Extract the [x, y] coordinate from the center of the cell holding the provided text.  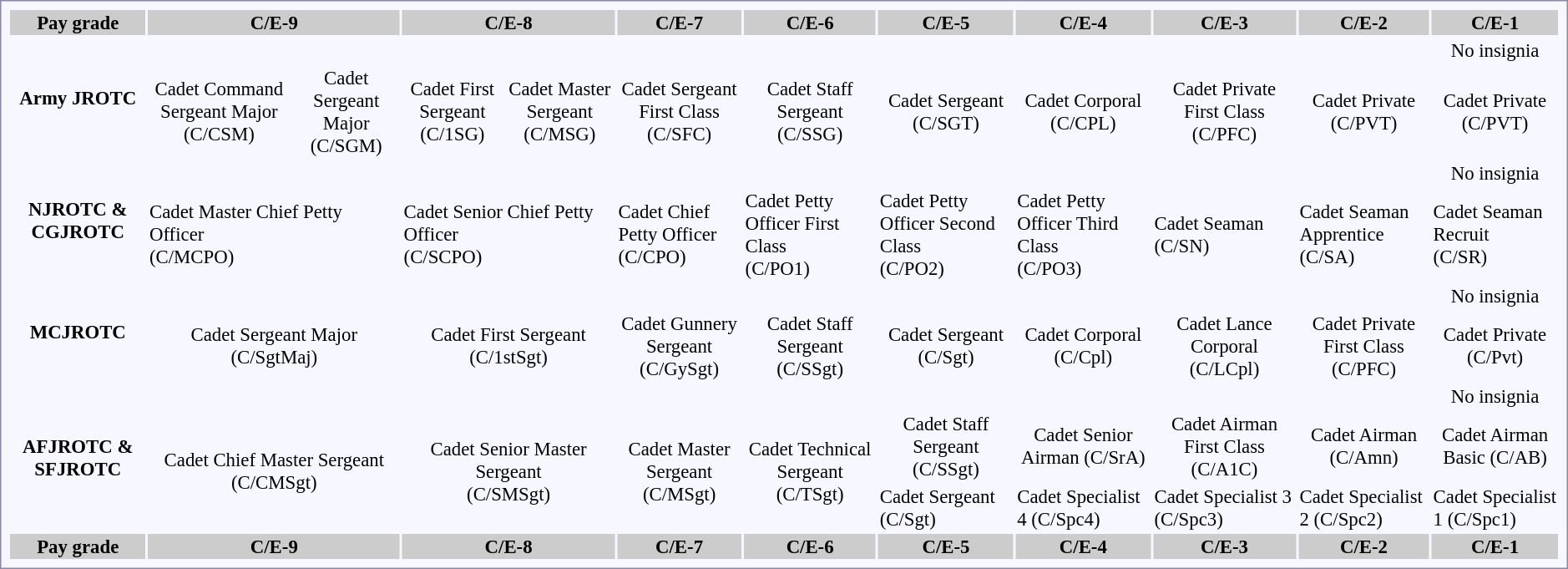
Cadet Senior Master Sergeant(C/SMSgt) [508, 471]
Cadet Specialist 2 (C/Spc2) [1364, 508]
Cadet Private(C/Pvt) [1495, 346]
Cadet Seaman(C/SN) [1224, 234]
Cadet Sergeant Major(C/SgtMaj) [274, 346]
Cadet First Sergeant(C/1stSgt) [508, 346]
MCJROTC [78, 333]
Cadet Corporal(C/CPL) [1084, 112]
Cadet Petty Officer Third Class(C/PO3) [1084, 234]
Cadet Master Sergeant(C/MSgt) [680, 471]
Cadet Staff Sergeant (C/SSgt) [945, 446]
Cadet Master Chief Petty Officer(C/MCPO) [274, 234]
Cadet Sergeant (C/Sgt) [945, 508]
Cadet Senior Airman (C/SrA) [1084, 446]
Cadet Petty Officer Second Class(C/PO2) [945, 234]
Cadet Sergeant(C/Sgt) [945, 346]
Cadet Airman First Class (C/A1C) [1224, 446]
Cadet Master Sergeant(C/MSG) [559, 112]
Cadet Technical Sergeant(C/TSgt) [810, 471]
Cadet Lance Corporal(C/LCpl) [1224, 346]
Cadet First Sergeant(C/1SG) [453, 112]
Cadet Sergeant(C/SGT) [945, 112]
Cadet Seaman Recruit(C/SR) [1495, 234]
Cadet Airman (C/Amn) [1364, 446]
Cadet Sergeant First Class(C/SFC) [680, 112]
NJROTC & CGJROTC [78, 221]
Cadet Chief Petty Officer(C/CPO) [680, 234]
Cadet Sergeant Major(C/SGM) [346, 112]
Cadet Specialist 1 (C/Spc1) [1495, 508]
Cadet Airman Basic (C/AB) [1495, 446]
Cadet Corporal(C/Cpl) [1084, 346]
Cadet Staff Sergeant(C/SSgt) [810, 346]
Cadet Seaman Apprentice(C/SA) [1364, 234]
Cadet Command Sergeant Major(C/CSM) [219, 112]
Cadet Gunnery Sergeant(C/GySgt) [680, 346]
Cadet Specialist 4 (C/Spc4) [1084, 508]
Cadet Senior Chief Petty Officer(C/SCPO) [508, 234]
Cadet Specialist 3 (C/Spc3) [1224, 508]
Army JROTC [78, 98]
AFJROTC & SFJROTC [78, 458]
Cadet Chief Master Sergeant(C/CMSgt) [274, 471]
Cadet Staff Sergeant(C/SSG) [810, 112]
Cadet Petty Officer First Class(C/PO1) [810, 234]
